For the text-containing cell, return its midpoint in (X, Y) coordinate format. 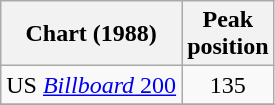
Peakposition (228, 34)
US Billboard 200 (92, 85)
135 (228, 85)
Chart (1988) (92, 34)
